Detect which cell encompasses the target text, then output its [x, y] center coordinate. 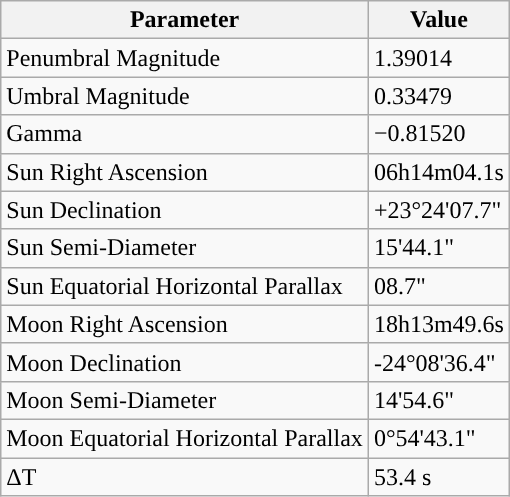
0°54'43.1" [438, 438]
−0.81520 [438, 134]
1.39014 [438, 58]
Sun Declination [185, 210]
Sun Equatorial Horizontal Parallax [185, 286]
06h14m04.1s [438, 172]
Moon Equatorial Horizontal Parallax [185, 438]
18h13m49.6s [438, 324]
Moon Right Ascension [185, 324]
Value [438, 20]
ΔT [185, 477]
Umbral Magnitude [185, 96]
14'54.6" [438, 400]
Sun Right Ascension [185, 172]
-24°08'36.4" [438, 362]
Parameter [185, 20]
08.7" [438, 286]
Gamma [185, 134]
+23°24'07.7" [438, 210]
53.4 s [438, 477]
Moon Declination [185, 362]
0.33479 [438, 96]
Sun Semi-Diameter [185, 248]
Moon Semi-Diameter [185, 400]
Penumbral Magnitude [185, 58]
15'44.1" [438, 248]
